Search for the cell housing the specified text and yield its (X, Y) center coordinate. 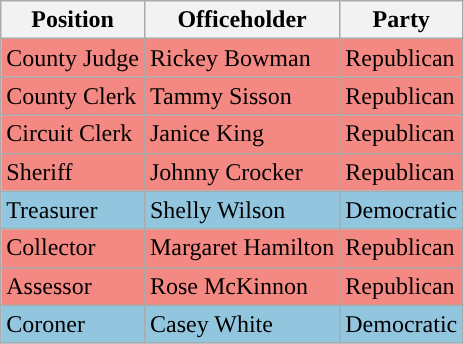
Sheriff (73, 172)
Collector (73, 248)
Johnny Crocker (242, 172)
Assessor (73, 286)
Circuit Clerk (73, 134)
Casey White (242, 324)
Shelly Wilson (242, 210)
Coroner (73, 324)
Rickey Bowman (242, 58)
County Clerk (73, 96)
Janice King (242, 134)
Treasurer (73, 210)
Rose McKinnon (242, 286)
Party (402, 20)
Position (73, 20)
Officeholder (242, 20)
County Judge (73, 58)
Margaret Hamilton (242, 248)
Tammy Sisson (242, 96)
